Return (x, y) of the center of cell containing provided text 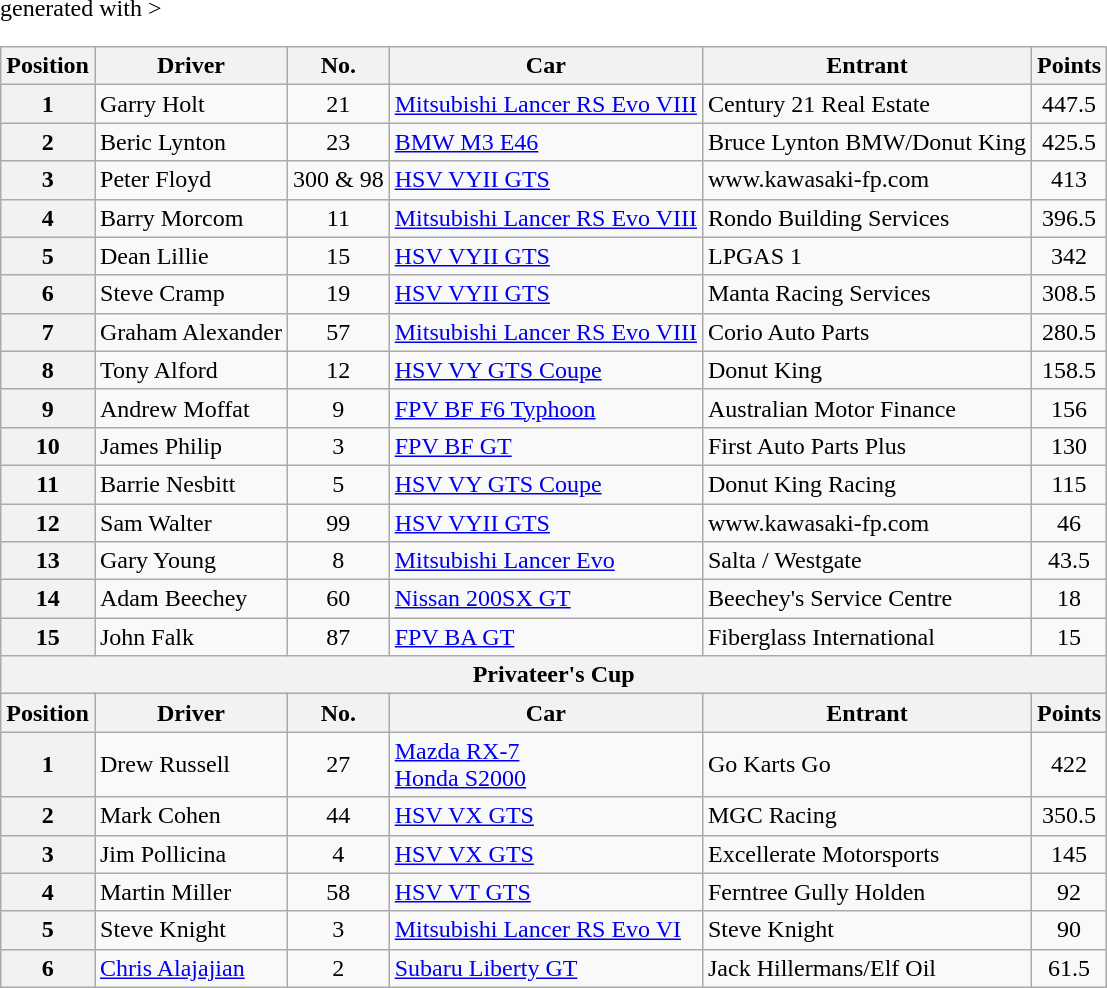
158.5 (1070, 370)
280.5 (1070, 332)
Chris Alajajian (190, 968)
Martin Miller (190, 892)
Salta / Westgate (866, 561)
Mazda RX-7 Honda S2000 (546, 764)
350.5 (1070, 816)
27 (338, 764)
Mark Cohen (190, 816)
Go Karts Go (866, 764)
13 (48, 561)
413 (1070, 180)
LPGAS 1 (866, 256)
John Falk (190, 637)
46 (1070, 523)
James Philip (190, 446)
Fiberglass International (866, 637)
FPV BF F6 Typhoon (546, 408)
447.5 (1070, 104)
Rondo Building Services (866, 218)
HSV VT GTS (546, 892)
Adam Beechey (190, 599)
58 (338, 892)
MGC Racing (866, 816)
Steve Cramp (190, 294)
87 (338, 637)
60 (338, 599)
10 (48, 446)
422 (1070, 764)
Subaru Liberty GT (546, 968)
BMW M3 E46 (546, 142)
First Auto Parts Plus (866, 446)
Peter Floyd (190, 180)
18 (1070, 599)
Bruce Lynton BMW/Donut King (866, 142)
90 (1070, 930)
Barrie Nesbitt (190, 484)
FPV BF GT (546, 446)
Corio Auto Parts (866, 332)
19 (338, 294)
Manta Racing Services (866, 294)
396.5 (1070, 218)
Graham Alexander (190, 332)
Jim Pollicina (190, 854)
308.5 (1070, 294)
99 (338, 523)
Excellerate Motorsports (866, 854)
425.5 (1070, 142)
300 & 98 (338, 180)
92 (1070, 892)
Jack Hillermans/Elf Oil (866, 968)
44 (338, 816)
Barry Morcom (190, 218)
Tony Alford (190, 370)
61.5 (1070, 968)
145 (1070, 854)
7 (48, 332)
Gary Young (190, 561)
14 (48, 599)
Mitsubishi Lancer Evo (546, 561)
Garry Holt (190, 104)
156 (1070, 408)
Sam Walter (190, 523)
Nissan 200SX GT (546, 599)
43.5 (1070, 561)
130 (1070, 446)
57 (338, 332)
Andrew Moffat (190, 408)
Donut King Racing (866, 484)
Australian Motor Finance (866, 408)
115 (1070, 484)
23 (338, 142)
Donut King (866, 370)
Privateer's Cup (554, 675)
Ferntree Gully Holden (866, 892)
Mitsubishi Lancer RS Evo VI (546, 930)
21 (338, 104)
Beric Lynton (190, 142)
Century 21 Real Estate (866, 104)
Drew Russell (190, 764)
Dean Lillie (190, 256)
FPV BA GT (546, 637)
Beechey's Service Centre (866, 599)
342 (1070, 256)
